Return (x, y) of the center of cell containing provided text 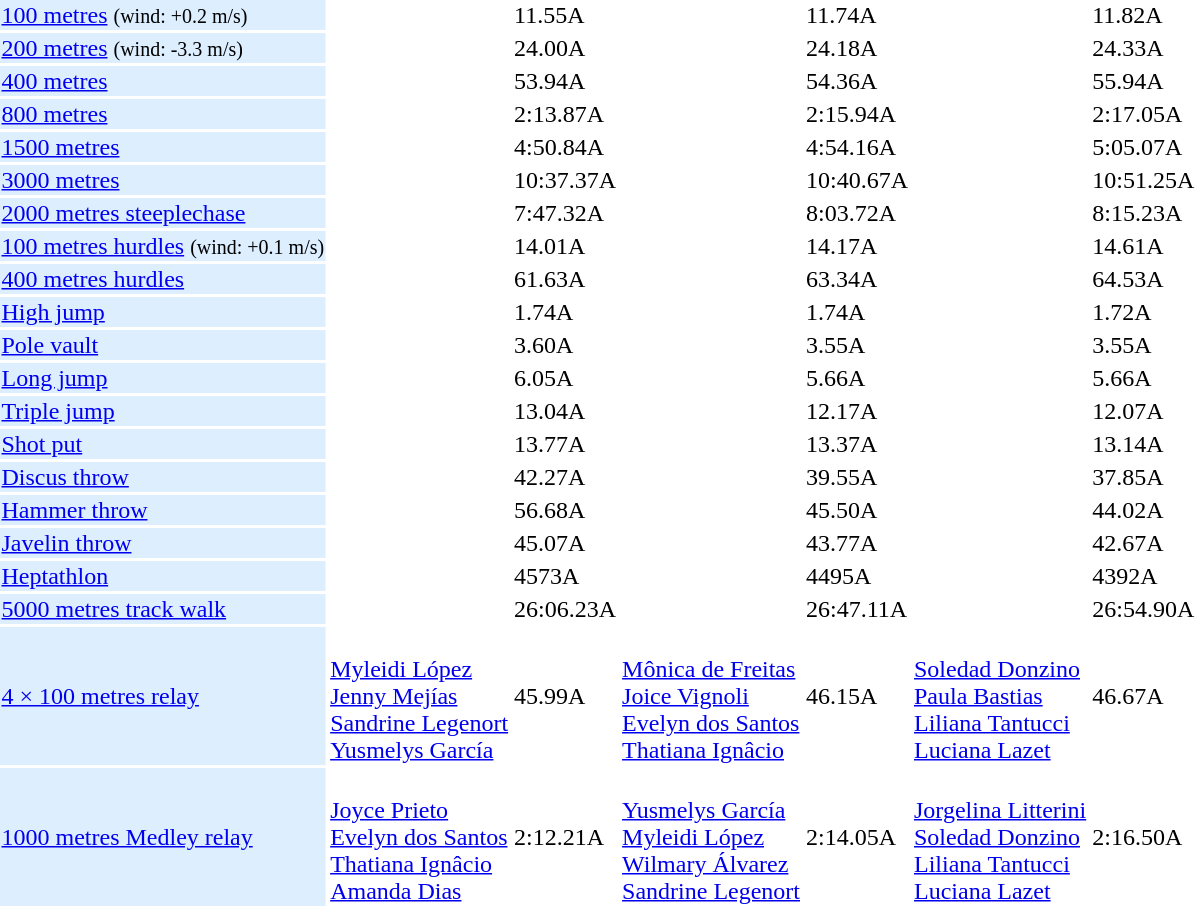
Joyce Prieto Evelyn dos Santos Thatiana Ignâcio Amanda Dias (420, 837)
Javelin throw (163, 543)
26:06.23A (566, 609)
46.15A (858, 696)
4:54.16A (858, 147)
54.36A (858, 81)
4495A (858, 576)
12.17A (858, 411)
100 metres (wind: +0.2 m/s) (163, 15)
10:40.67A (858, 180)
5.66A (858, 378)
4:50.84A (566, 147)
3.60A (566, 345)
3.55A (858, 345)
4 × 100 metres relay (163, 696)
10:37.37A (566, 180)
24.00A (566, 48)
61.63A (566, 279)
45.50A (858, 510)
800 metres (163, 114)
45.99A (566, 696)
2:12.21A (566, 837)
High jump (163, 312)
6.05A (566, 378)
3000 metres (163, 180)
2:15.94A (858, 114)
400 metres (163, 81)
Heptathlon (163, 576)
1500 metres (163, 147)
Yusmelys García Myleidi López Wilmary Álvarez Sandrine Legenort (712, 837)
5000 metres track walk (163, 609)
11.55A (566, 15)
400 metres hurdles (163, 279)
200 metres (wind: -3.3 m/s) (163, 48)
7:47.32A (566, 213)
63.34A (858, 279)
2:14.05A (858, 837)
Myleidi López Jenny Mejías Sandrine Legenort Yusmelys García (420, 696)
13.77A (566, 444)
8:03.72A (858, 213)
4573A (566, 576)
2:13.87A (566, 114)
Soledad Donzino Paula Bastias Liliana Tantucci Luciana Lazet (1000, 696)
2000 metres steeplechase (163, 213)
53.94A (566, 81)
24.18A (858, 48)
Triple jump (163, 411)
14.17A (858, 246)
Shot put (163, 444)
Discus throw (163, 477)
1000 metres Medley relay (163, 837)
Jorgelina Litterini Soledad Donzino Liliana Tantucci Luciana Lazet (1000, 837)
11.74A (858, 15)
56.68A (566, 510)
39.55A (858, 477)
45.07A (566, 543)
Hammer throw (163, 510)
13.04A (566, 411)
100 metres hurdles (wind: +0.1 m/s) (163, 246)
26:47.11A (858, 609)
42.27A (566, 477)
Mônica de Freitas Joice Vignoli Evelyn dos Santos Thatiana Ignâcio (712, 696)
43.77A (858, 543)
14.01A (566, 246)
13.37A (858, 444)
Long jump (163, 378)
Pole vault (163, 345)
